Scan for the cell matching the given text and deliver its [x, y] coordinate at center. 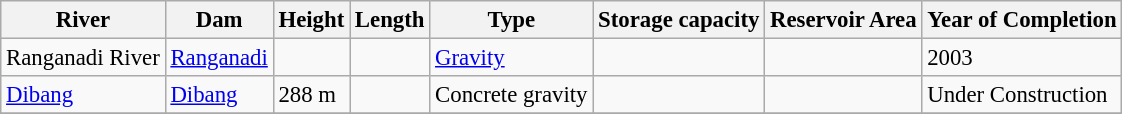
Year of Completion [1022, 20]
Under Construction [1022, 95]
River [83, 20]
Ranganadi [219, 58]
Length [390, 20]
Concrete gravity [512, 95]
Ranganadi River [83, 58]
288 m [311, 95]
Dam [219, 20]
2003 [1022, 58]
Storage capacity [679, 20]
Type [512, 20]
Reservoir Area [844, 20]
Height [311, 20]
Gravity [512, 58]
